Capture the cell that displays the provided text and extract its [X, Y] central coordinate. 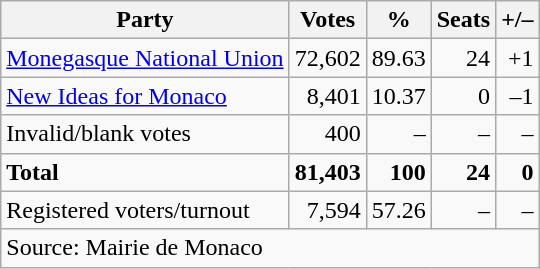
Source: Mairie de Monaco [270, 248]
Votes [328, 20]
Registered voters/turnout [145, 210]
Seats [463, 20]
81,403 [328, 172]
89.63 [398, 58]
7,594 [328, 210]
10.37 [398, 96]
8,401 [328, 96]
% [398, 20]
+/– [518, 20]
Party [145, 20]
New Ideas for Monaco [145, 96]
–1 [518, 96]
+1 [518, 58]
57.26 [398, 210]
72,602 [328, 58]
100 [398, 172]
400 [328, 134]
Invalid/blank votes [145, 134]
Monegasque National Union [145, 58]
Total [145, 172]
